Capture the cell that displays the provided text and extract its [X, Y] central coordinate. 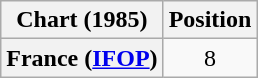
France (IFOP) [82, 58]
Position [210, 20]
8 [210, 58]
Chart (1985) [82, 20]
